Scan for the cell matching the given text and deliver its (X, Y) coordinate at center. 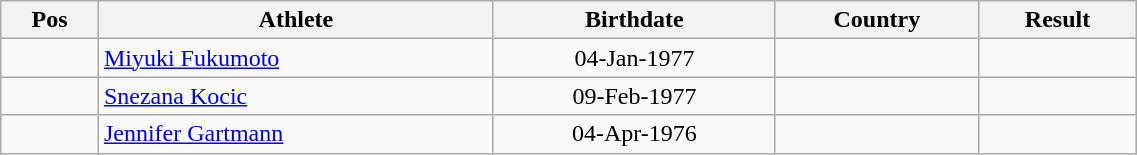
Country (876, 20)
04-Apr-1976 (634, 134)
Birthdate (634, 20)
09-Feb-1977 (634, 96)
Snezana Kocic (296, 96)
Result (1058, 20)
Pos (50, 20)
Miyuki Fukumoto (296, 58)
Athlete (296, 20)
Jennifer Gartmann (296, 134)
04-Jan-1977 (634, 58)
